Detect which cell encompasses the target text, then output its (X, Y) center coordinate. 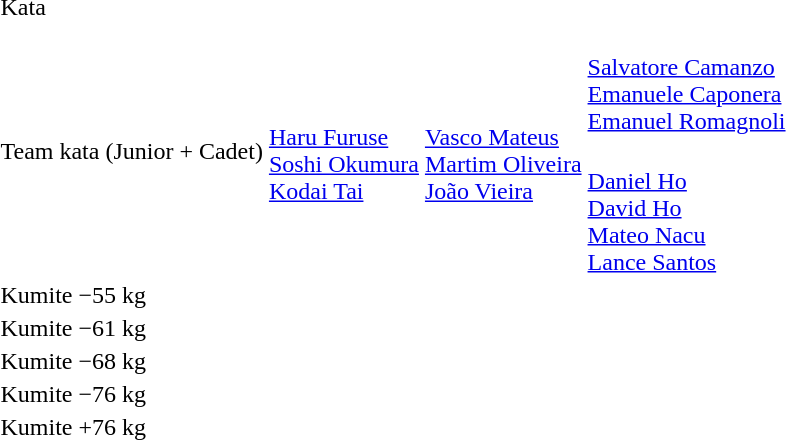
Vasco MateusMartim OliveiraJoão Vieira (503, 151)
Haru FuruseSoshi OkumuraKodai Tai (344, 151)
